Return (X, Y) of the center of cell containing provided text 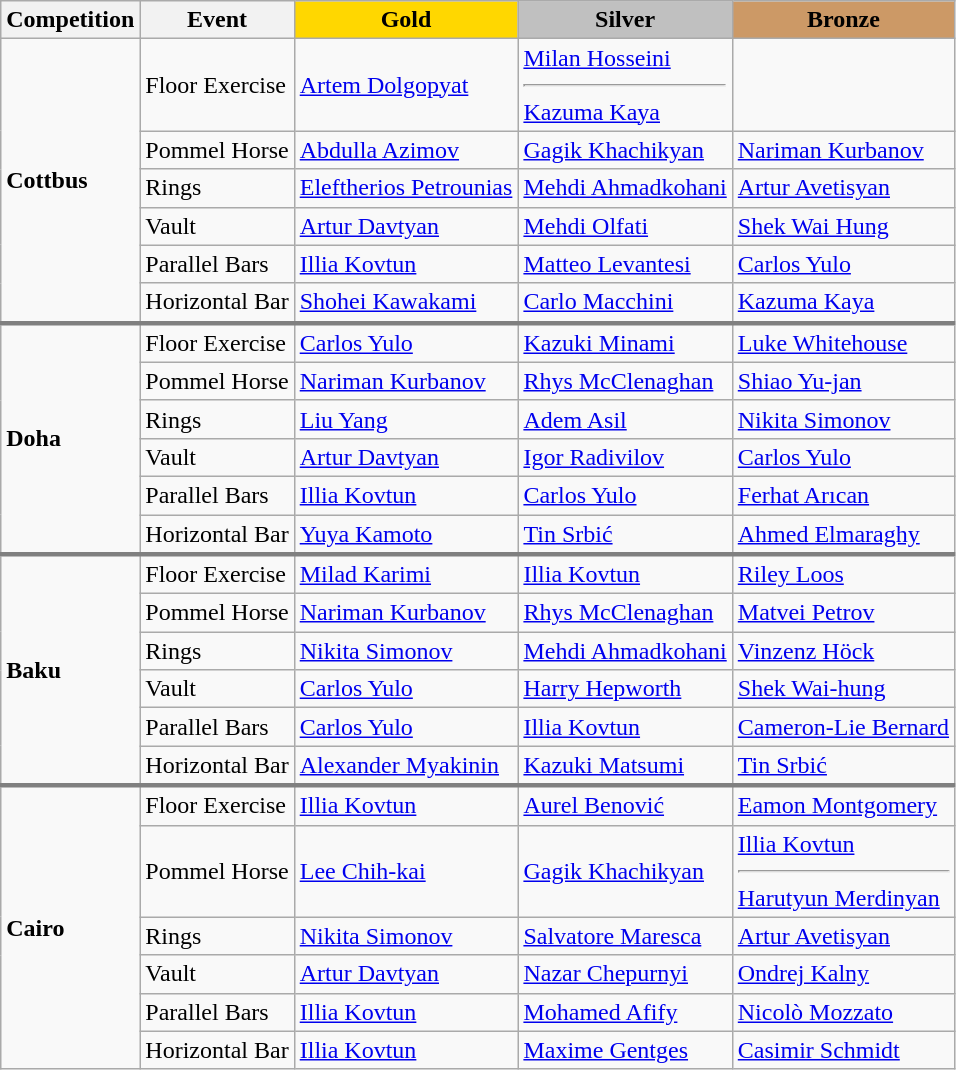
Abdulla Azimov (406, 150)
Ondrej Kalny (843, 974)
Competition (70, 20)
Casimir Schmidt (843, 1050)
Alexander Myakinin (406, 766)
Illia Kovtun Harutyun Merdinyan (843, 871)
Kazuma Kaya (843, 303)
Eamon Montgomery (843, 805)
Shek Wai-hung (843, 689)
Kazuki Minami (625, 343)
Luke Whitehouse (843, 343)
Riley Loos (843, 574)
Bronze (843, 20)
Kazuki Matsumi (625, 766)
Shohei Kawakami (406, 303)
Cairo (70, 927)
Maxime Gentges (625, 1050)
Milan Hosseini Kazuma Kaya (625, 85)
Nazar Chepurnyi (625, 974)
Cameron-Lie Bernard (843, 727)
Cottbus (70, 181)
Eleftherios Petrounias (406, 188)
Gold (406, 20)
Salvatore Maresca (625, 936)
Aurel Benović (625, 805)
Lee Chih-kai (406, 871)
Baku (70, 670)
Shiao Yu-jan (843, 381)
Ahmed Elmaraghy (843, 534)
Artem Dolgopyat (406, 85)
Adem Asil (625, 419)
Mohamed Afify (625, 1012)
Nicolò Mozzato (843, 1012)
Harry Hepworth (625, 689)
Yuya Kamoto (406, 534)
Liu Yang (406, 419)
Mehdi Olfati (625, 226)
Silver (625, 20)
Matteo Levantesi (625, 264)
Milad Karimi (406, 574)
Doha (70, 438)
Matvei Petrov (843, 613)
Vinzenz Höck (843, 651)
Shek Wai Hung (843, 226)
Carlo Macchini (625, 303)
Ferhat Arıcan (843, 495)
Igor Radivilov (625, 457)
Event (217, 20)
